Find where the given text appears and provide that cell's center as (X, Y) coordinate. 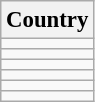
Country (48, 20)
